From the cell containing the given text, extract its center point as [X, Y] coordinate. 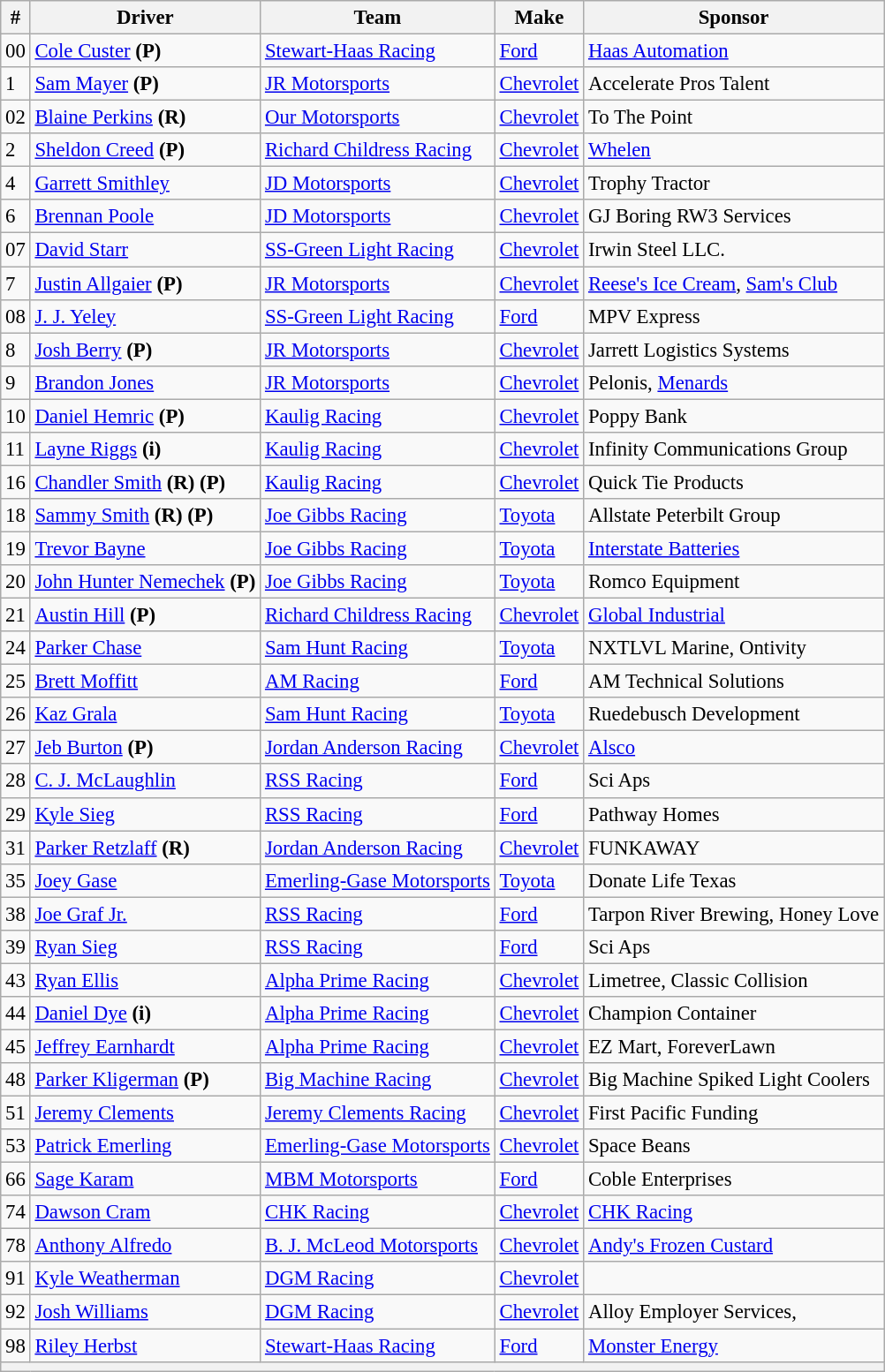
11 [16, 449]
Quick Tie Products [734, 482]
Kyle Sieg [145, 814]
Trevor Bayne [145, 548]
AM Technical Solutions [734, 682]
07 [16, 250]
C. J. McLaughlin [145, 781]
Sammy Smith (R) (P) [145, 516]
Cole Custer (P) [145, 51]
Big Machine Spiked Light Coolers [734, 1080]
28 [16, 781]
10 [16, 416]
21 [16, 615]
92 [16, 1312]
91 [16, 1279]
First Pacific Funding [734, 1113]
Tarpon River Brewing, Honey Love [734, 914]
Kyle Weatherman [145, 1279]
Alsco [734, 748]
98 [16, 1346]
Team [378, 18]
MBM Motorsports [378, 1180]
51 [16, 1113]
4 [16, 184]
Coble Enterprises [734, 1180]
48 [16, 1080]
Joe Graf Jr. [145, 914]
B. J. McLeod Motorsports [378, 1246]
16 [16, 482]
AM Racing [378, 682]
To The Point [734, 117]
Trophy Tractor [734, 184]
Dawson Cram [145, 1212]
Parker Chase [145, 648]
38 [16, 914]
Austin Hill (P) [145, 615]
26 [16, 714]
29 [16, 814]
19 [16, 548]
Riley Herbst [145, 1346]
74 [16, 1212]
27 [16, 748]
NXTLVL Marine, Ontivity [734, 648]
John Hunter Nemechek (P) [145, 582]
2 [16, 150]
Poppy Bank [734, 416]
02 [16, 117]
8 [16, 350]
44 [16, 1014]
Champion Container [734, 1014]
Jeremy Clements Racing [378, 1113]
Layne Riggs (i) [145, 449]
Romco Equipment [734, 582]
66 [16, 1180]
1 [16, 84]
Space Beans [734, 1146]
Brennan Poole [145, 216]
Sponsor [734, 18]
25 [16, 682]
J. J. Yeley [145, 316]
Anthony Alfredo [145, 1246]
Ruedebusch Development [734, 714]
Make [539, 18]
43 [16, 980]
Accelerate Pros Talent [734, 84]
Jarrett Logistics Systems [734, 350]
Big Machine Racing [378, 1080]
Jeremy Clements [145, 1113]
Parker Retzlaff (R) [145, 848]
Sage Karam [145, 1180]
Sheldon Creed (P) [145, 150]
6 [16, 216]
Limetree, Classic Collision [734, 980]
Allstate Peterbilt Group [734, 516]
Haas Automation [734, 51]
Joey Gase [145, 880]
Patrick Emerling [145, 1146]
Pathway Homes [734, 814]
Alloy Employer Services, [734, 1312]
7 [16, 283]
Global Industrial [734, 615]
9 [16, 382]
24 [16, 648]
Kaz Grala [145, 714]
Jeb Burton (P) [145, 748]
EZ Mart, ForeverLawn [734, 1046]
Irwin Steel LLC. [734, 250]
Andy's Frozen Custard [734, 1246]
MPV Express [734, 316]
Whelen [734, 150]
Daniel Dye (i) [145, 1014]
Brandon Jones [145, 382]
Garrett Smithley [145, 184]
Ryan Ellis [145, 980]
# [16, 18]
20 [16, 582]
Monster Energy [734, 1346]
Infinity Communications Group [734, 449]
18 [16, 516]
Reese's Ice Cream, Sam's Club [734, 283]
08 [16, 316]
Brett Moffitt [145, 682]
Josh Williams [145, 1312]
Blaine Perkins (R) [145, 117]
GJ Boring RW3 Services [734, 216]
31 [16, 848]
Justin Allgaier (P) [145, 283]
Parker Kligerman (P) [145, 1080]
45 [16, 1046]
Our Motorsports [378, 117]
35 [16, 880]
Sam Mayer (P) [145, 84]
FUNKAWAY [734, 848]
Pelonis, Menards [734, 382]
00 [16, 51]
Ryan Sieg [145, 947]
39 [16, 947]
Jeffrey Earnhardt [145, 1046]
53 [16, 1146]
David Starr [145, 250]
Donate Life Texas [734, 880]
Chandler Smith (R) (P) [145, 482]
Josh Berry (P) [145, 350]
Driver [145, 18]
Daniel Hemric (P) [145, 416]
Interstate Batteries [734, 548]
78 [16, 1246]
